Identify which cell holds the provided text, then report its [x, y] central coordinate. 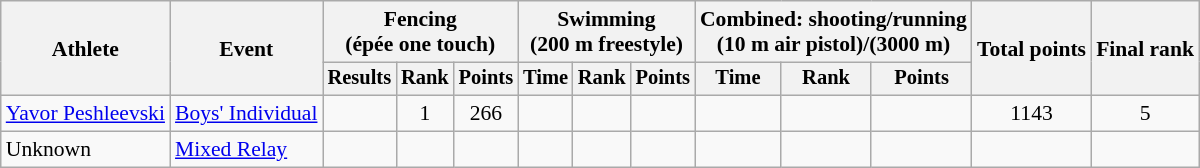
Yavor Peshleevski [86, 114]
Mixed Relay [246, 150]
1143 [1032, 114]
266 [486, 114]
Combined: shooting/running(10 m air pistol)/(3000 m) [834, 32]
Total points [1032, 48]
Athlete [86, 48]
1 [425, 114]
Swimming(200 m freestyle) [606, 32]
Unknown [86, 150]
Fencing(épée one touch) [421, 32]
Final rank [1145, 48]
5 [1145, 114]
Boys' Individual [246, 114]
Results [360, 79]
Event [246, 48]
